Pinpoint the cell where the given text exists, returning its (x, y) midpoint coordinate. 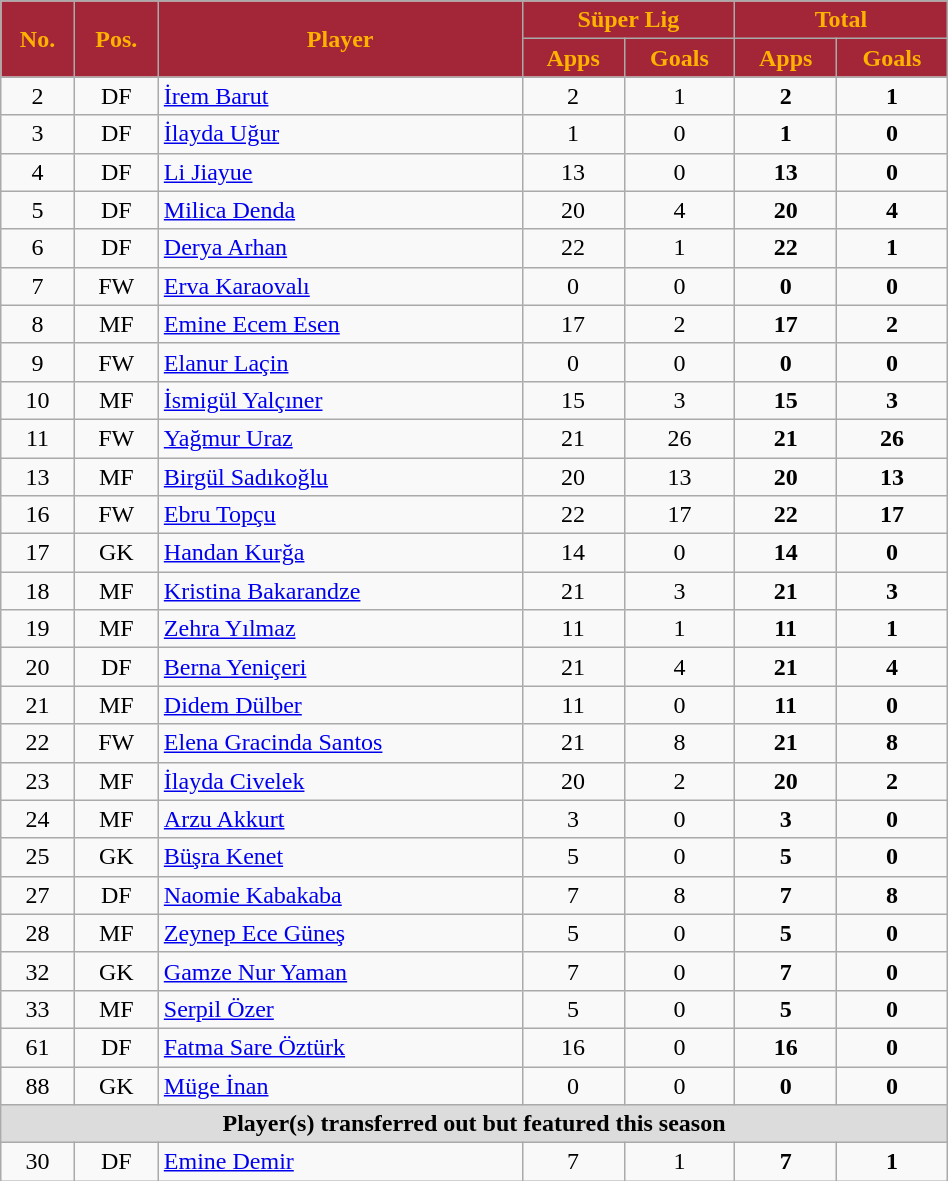
Kristina Bakarandze (340, 591)
30 (38, 1162)
İrem Barut (340, 96)
33 (38, 1009)
27 (38, 895)
32 (38, 971)
Birgül Sadıkoğlu (340, 477)
Zeynep Ece Güneş (340, 933)
10 (38, 400)
Didem Dülber (340, 705)
İsmigül Yalçıner (340, 400)
19 (38, 629)
Büşra Kenet (340, 857)
23 (38, 781)
24 (38, 819)
Elanur Laçin (340, 362)
Zehra Yılmaz (340, 629)
Player (340, 39)
Süper Lig (628, 20)
Naomie Kabakaba (340, 895)
İlayda Uğur (340, 134)
Total (842, 20)
Handan Kurğa (340, 553)
88 (38, 1085)
Emine Demir (340, 1162)
Gamze Nur Yaman (340, 971)
25 (38, 857)
Ebru Topçu (340, 515)
Player(s) transferred out but featured this season (474, 1124)
İlayda Civelek (340, 781)
18 (38, 591)
Erva Karaovalı (340, 286)
Emine Ecem Esen (340, 324)
Fatma Sare Öztürk (340, 1047)
Milica Denda (340, 210)
61 (38, 1047)
Müge İnan (340, 1085)
Derya Arhan (340, 248)
Serpil Özer (340, 1009)
Pos. (116, 39)
9 (38, 362)
Elena Gracinda Santos (340, 743)
28 (38, 933)
Berna Yeniçeri (340, 667)
Li Jiayue (340, 172)
Yağmur Uraz (340, 438)
No. (38, 39)
6 (38, 248)
Arzu Akkurt (340, 819)
